Search for the cell housing the specified text and yield its [x, y] center coordinate. 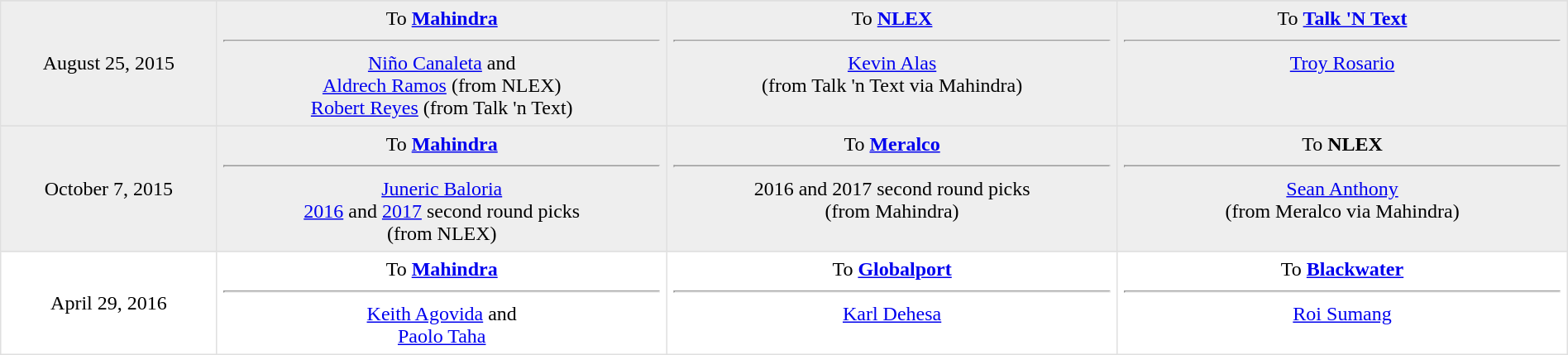
To GlobalportKarl Dehesa [892, 303]
To NLEXSean Anthony(from Meralco via Mahindra) [1342, 189]
To Talk 'N TextTroy Rosario [1342, 64]
August 25, 2015 [109, 64]
To MahindraKeith Agovida andPaolo Taha [442, 303]
To Meralco 2016 and 2017 second round picks (from Mahindra) [892, 189]
To BlackwaterRoi Sumang [1342, 303]
October 7, 2015 [109, 189]
To MahindraNiño Canaleta andAldrech Ramos (from NLEX)Robert Reyes (from Talk 'n Text) [442, 64]
To MahindraJuneric Baloria2016 and 2017 second round picks(from NLEX) [442, 189]
April 29, 2016 [109, 303]
To NLEXKevin Alas(from Talk 'n Text via Mahindra) [892, 64]
